Find where the given text appears and provide that cell's center as [x, y] coordinate. 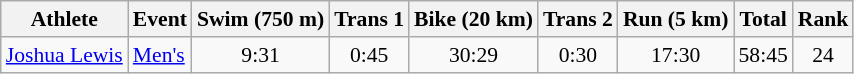
0:30 [578, 55]
Trans 2 [578, 19]
24 [824, 55]
9:31 [260, 55]
Total [764, 19]
Joshua Lewis [64, 55]
Athlete [64, 19]
Run (5 km) [676, 19]
0:45 [369, 55]
17:30 [676, 55]
58:45 [764, 55]
Bike (20 km) [474, 19]
Trans 1 [369, 19]
Men's [160, 55]
30:29 [474, 55]
Swim (750 m) [260, 19]
Event [160, 19]
Rank [824, 19]
